Determine the (x, y) coordinate at the center of the cell enclosing the given text.  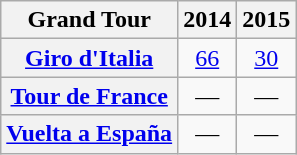
Grand Tour (90, 20)
2015 (266, 20)
Giro d'Italia (90, 58)
Tour de France (90, 96)
66 (208, 58)
Vuelta a España (90, 134)
2014 (208, 20)
30 (266, 58)
